For the text-containing cell, return its midpoint in [x, y] coordinate format. 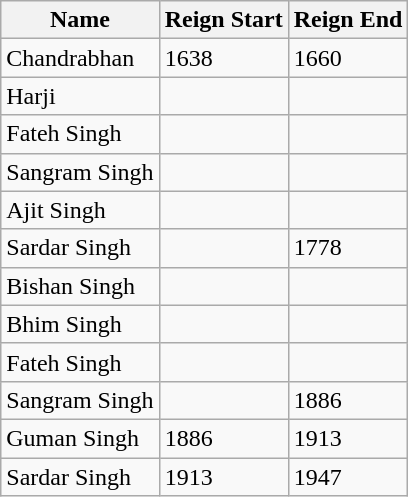
1638 [224, 58]
1778 [348, 248]
Bishan Singh [80, 286]
Bhim Singh [80, 324]
Name [80, 20]
Ajit Singh [80, 210]
Reign End [348, 20]
Chandrabhan [80, 58]
Guman Singh [80, 438]
1660 [348, 58]
Harji [80, 96]
1947 [348, 477]
Reign Start [224, 20]
